Search for the cell housing the specified text and yield its (X, Y) center coordinate. 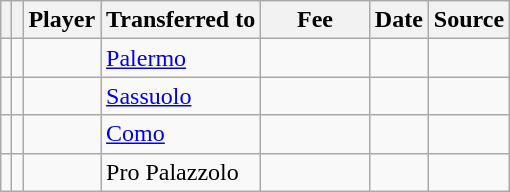
Pro Palazzolo (181, 172)
Player (62, 20)
Como (181, 134)
Fee (316, 20)
Date (398, 20)
Palermo (181, 58)
Transferred to (181, 20)
Sassuolo (181, 96)
Source (468, 20)
